Return the (x, y) coordinate for the center point of the cell that contains the specified text.  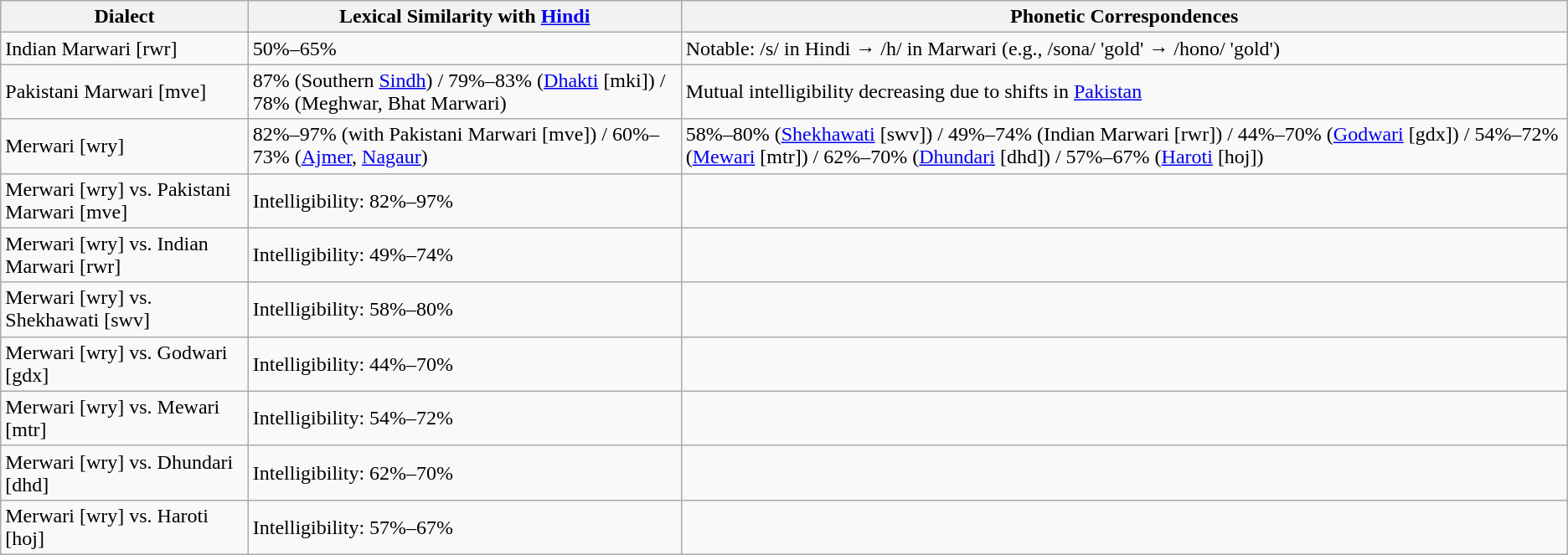
Merwari [wry] vs. Mewari [mtr] (124, 419)
82%–97% (with Pakistani Marwari [mve]) / 60%–73% (Ajmer, Nagaur) (464, 146)
50%–65% (464, 49)
Dialect (124, 17)
Mutual intelligibility decreasing due to shifts in Pakistan (1124, 92)
Merwari [wry] vs. Shekhawati [swv] (124, 310)
87% (Southern Sindh) / 79%–83% (Dhakti [mki]) / 78% (Meghwar, Bhat Marwari) (464, 92)
Intelligibility: 57%–67% (464, 527)
Indian Marwari [rwr] (124, 49)
Intelligibility: 62%–70% (464, 472)
Merwari [wry] vs. Indian Marwari [rwr] (124, 254)
Intelligibility: 54%–72% (464, 419)
Merwari [wry] (124, 146)
Intelligibility: 82%–97% (464, 201)
Merwari [wry] vs. Dhundari [dhd] (124, 472)
Intelligibility: 49%–74% (464, 254)
Notable: /s/ in Hindi → /h/ in Marwari (e.g., /sona/ 'gold' → /hono/ 'gold') (1124, 49)
Phonetic Correspondences (1124, 17)
Intelligibility: 44%–70% (464, 363)
Pakistani Marwari [mve] (124, 92)
Merwari [wry] vs. Pakistani Marwari [mve] (124, 201)
Lexical Similarity with Hindi (464, 17)
Merwari [wry] vs. Haroti [hoj] (124, 527)
Intelligibility: 58%–80% (464, 310)
Merwari [wry] vs. Godwari [gdx] (124, 363)
